Determine the (x, y) coordinate at the center of the cell enclosing the given text.  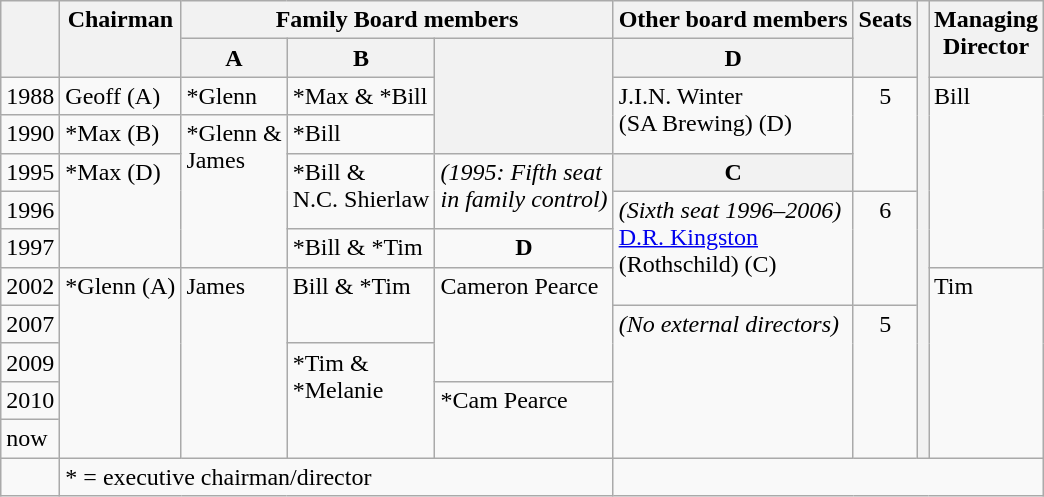
*Bill & *Tim (361, 248)
1988 (30, 96)
James (234, 362)
Family Board members (397, 20)
*Max (D) (120, 210)
*Tim &*Melanie (361, 400)
ManagingDirector (986, 39)
2002 (30, 286)
1996 (30, 210)
*Cam Pearce (524, 419)
2007 (30, 324)
1990 (30, 134)
6 (885, 248)
Other board members (733, 20)
Bill (986, 172)
A (234, 58)
*Bill (361, 134)
(1995: Fifth seatin family control) (524, 191)
C (733, 172)
Geoff (A) (120, 96)
*Glenn (234, 96)
1995 (30, 172)
Chairman (120, 39)
now (30, 438)
J.I.N. Winter(SA Brewing) (D) (733, 115)
2009 (30, 362)
*Max & *Bill (361, 96)
Seats (885, 39)
(No external directors) (733, 381)
Tim (986, 362)
Bill & *Tim (361, 305)
*Bill &N.C. Shierlaw (361, 191)
B (361, 58)
(Sixth seat 1996–2006)D.R. Kingston (Rothschild) (C) (733, 248)
*Glenn &James (234, 191)
2010 (30, 400)
*Glenn (A) (120, 362)
*Max (B) (120, 134)
Cameron Pearce (524, 324)
1997 (30, 248)
* = executive chairman/director (336, 477)
